Locate the cell with the specified text and output its (x, y) center coordinate. 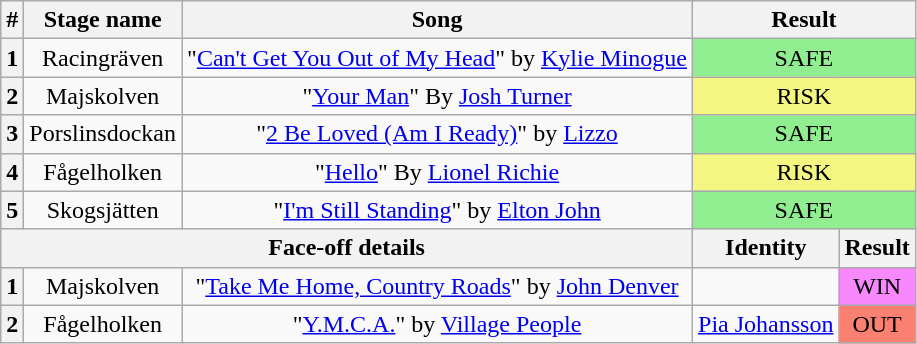
Pia Johansson (766, 324)
"Hello" By Lionel Richie (438, 172)
"Can't Get You Out of My Head" by Kylie Minogue (438, 58)
# (12, 20)
Song (438, 20)
Racingräven (103, 58)
Face-off details (347, 248)
"I'm Still Standing" by Elton John (438, 210)
OUT (877, 324)
4 (12, 172)
"Y.M.C.A." by Village People (438, 324)
"Your Man" By Josh Turner (438, 96)
Stage name (103, 20)
Porslinsdockan (103, 134)
3 (12, 134)
WIN (877, 286)
Skogsjätten (103, 210)
"Take Me Home, Country Roads" by John Denver (438, 286)
"2 Be Loved (Am I Ready)" by Lizzo (438, 134)
5 (12, 210)
Identity (766, 248)
